Capture the cell that displays the provided text and extract its [X, Y] central coordinate. 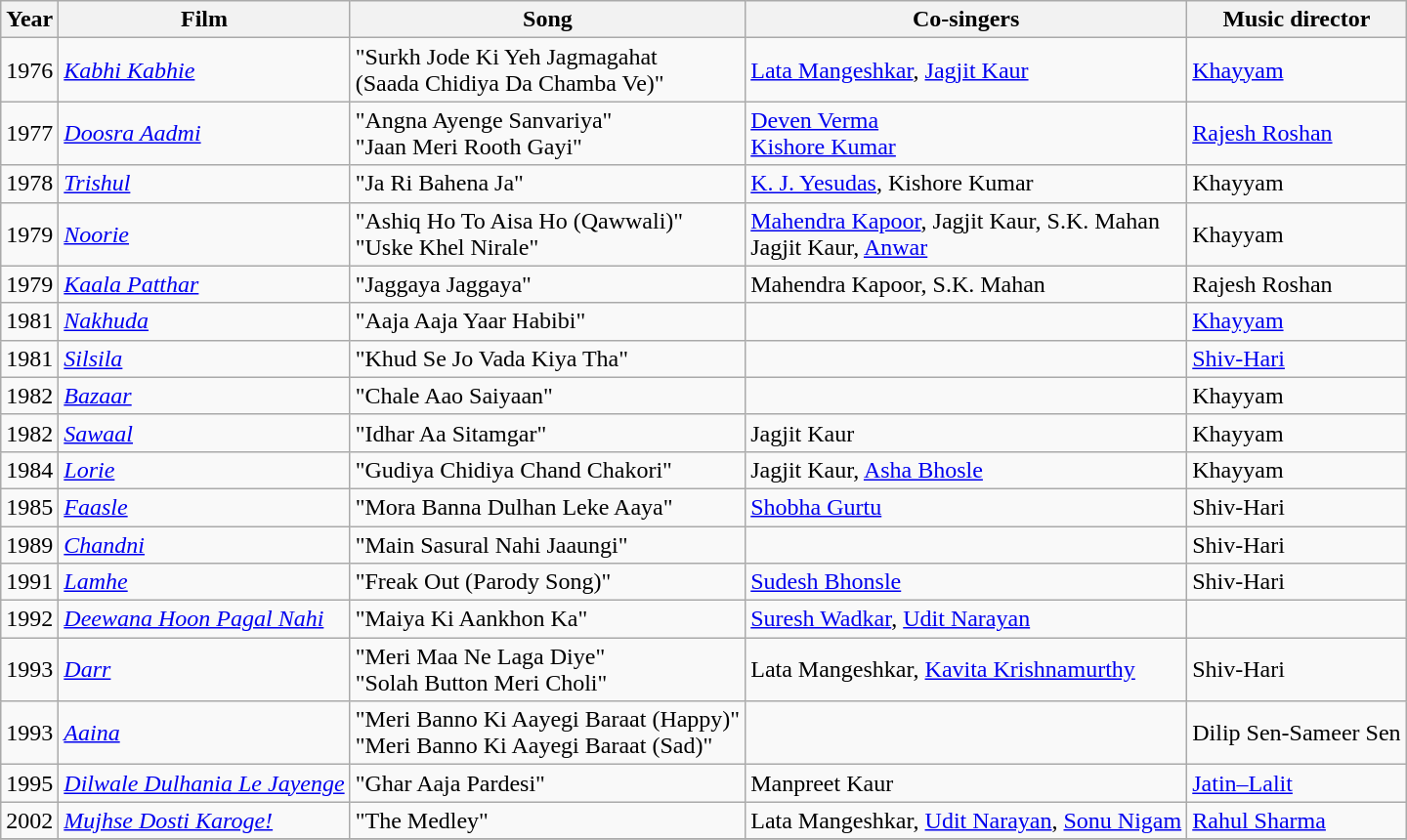
Deewana Hoon Pagal Nahi [204, 619]
"Mora Banna Dulhan Leke Aaya" [547, 507]
1989 [29, 544]
Lata Mangeshkar, Jagjit Kaur [966, 70]
K. J. Yesudas, Kishore Kumar [966, 184]
Faasle [204, 507]
1977 [29, 133]
Jagjit Kaur, Asha Bhosle [966, 470]
2002 [29, 820]
"Jaggaya Jaggaya" [547, 284]
Sudesh Bhonsle [966, 582]
Suresh Wadkar, Udit Narayan [966, 619]
"Gudiya Chidiya Chand Chakori" [547, 470]
Kabhi Kabhie [204, 70]
"Main Sasural Nahi Jaaungi" [547, 544]
Darr [204, 670]
1976 [29, 70]
Jagjit Kaur [966, 433]
"Khud Se Jo Vada Kiya Tha" [547, 358]
"The Medley" [547, 820]
1991 [29, 582]
Song [547, 20]
Co-singers [966, 20]
Rahul Sharma [1297, 820]
Aaina [204, 733]
Lata Mangeshkar, Udit Narayan, Sonu Nigam [966, 820]
Chandni [204, 544]
Deven Verma Kishore Kumar [966, 133]
Trishul [204, 184]
Bazaar [204, 396]
1984 [29, 470]
Lamhe [204, 582]
Lorie [204, 470]
Manpreet Kaur [966, 783]
"Chale Aao Saiyaan" [547, 396]
"Aaja Aaja Yaar Habibi" [547, 321]
1992 [29, 619]
Shobha Gurtu [966, 507]
Dilip Sen-Sameer Sen [1297, 733]
1995 [29, 783]
"Surkh Jode Ki Yeh Jagmagahat (Saada Chidiya Da Chamba Ve)" [547, 70]
Mujhse Dosti Karoge! [204, 820]
Lata Mangeshkar, Kavita Krishnamurthy [966, 670]
Silsila [204, 358]
"Ashiq Ho To Aisa Ho (Qawwali)" "Uske Khel Nirale" [547, 234]
Nakhuda [204, 321]
"Angna Ayenge Sanvariya" "Jaan Meri Rooth Gayi" [547, 133]
"Meri Maa Ne Laga Diye" "Solah Button Meri Choli" [547, 670]
Dilwale Dulhania Le Jayenge [204, 783]
"Ghar Aaja Pardesi" [547, 783]
Kaala Patthar [204, 284]
Mahendra Kapoor, Jagjit Kaur, S.K. Mahan Jagjit Kaur, Anwar [966, 234]
Music director [1297, 20]
"Freak Out (Parody Song)" [547, 582]
1978 [29, 184]
Mahendra Kapoor, S.K. Mahan [966, 284]
"Meri Banno Ki Aayegi Baraat (Happy)" "Meri Banno Ki Aayegi Baraat (Sad)" [547, 733]
"Maiya Ki Aankhon Ka" [547, 619]
Jatin–Lalit [1297, 783]
Film [204, 20]
"Ja Ri Bahena Ja" [547, 184]
Year [29, 20]
Sawaal [204, 433]
Noorie [204, 234]
1985 [29, 507]
"Idhar Aa Sitamgar" [547, 433]
Doosra Aadmi [204, 133]
